Detect which cell encompasses the target text, then output its (X, Y) center coordinate. 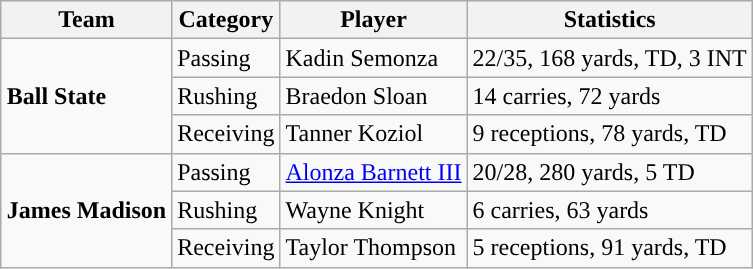
6 carries, 63 yards (610, 210)
Braedon Sloan (374, 96)
Category (226, 20)
20/28, 280 yards, 5 TD (610, 172)
22/35, 168 yards, TD, 3 INT (610, 58)
Statistics (610, 20)
Team (86, 20)
Player (374, 20)
Tanner Koziol (374, 134)
Alonza Barnett III (374, 172)
9 receptions, 78 yards, TD (610, 134)
Kadin Semonza (374, 58)
James Madison (86, 210)
14 carries, 72 yards (610, 96)
Wayne Knight (374, 210)
5 receptions, 91 yards, TD (610, 248)
Taylor Thompson (374, 248)
Ball State (86, 96)
